Provide the [x, y] coordinate of the cell's center where the given text is located.  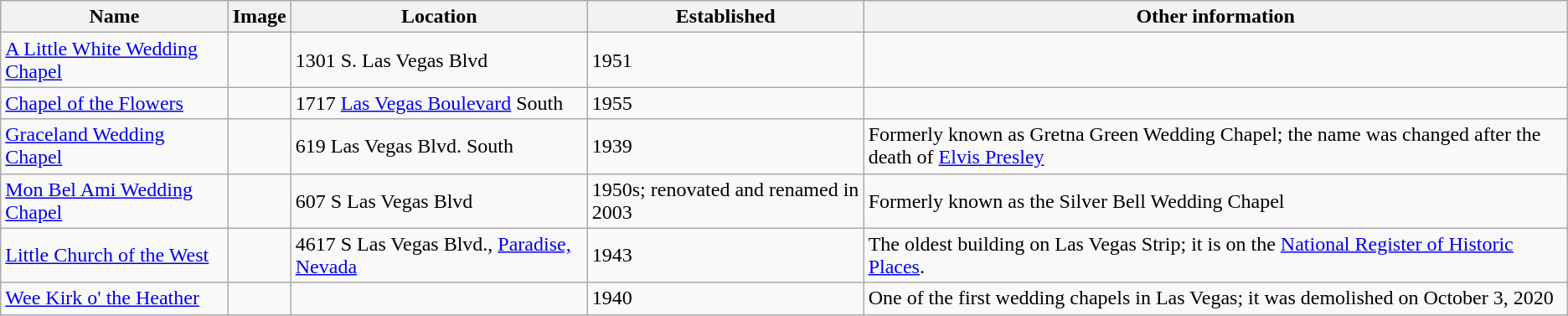
607 S Las Vegas Blvd [439, 201]
Name [114, 17]
1951 [725, 60]
1717 Las Vegas Boulevard South [439, 103]
4617 S Las Vegas Blvd., Paradise, Nevada [439, 255]
1939 [725, 146]
One of the first wedding chapels in Las Vegas; it was demolished on October 3, 2020 [1215, 298]
Formerly known as Gretna Green Wedding Chapel; the name was changed after the death of Elvis Presley [1215, 146]
Chapel of the Flowers [114, 103]
1955 [725, 103]
Little Church of the West [114, 255]
Graceland Wedding Chapel [114, 146]
Image [260, 17]
The oldest building on Las Vegas Strip; it is on the National Register of Historic Places. [1215, 255]
Mon Bel Ami Wedding Chapel [114, 201]
A Little White Wedding Chapel [114, 60]
619 Las Vegas Blvd. South [439, 146]
Formerly known as the Silver Bell Wedding Chapel [1215, 201]
1940 [725, 298]
1301 S. Las Vegas Blvd [439, 60]
1950s; renovated and renamed in 2003 [725, 201]
1943 [725, 255]
Wee Kirk o' the Heather [114, 298]
Established [725, 17]
Other information [1215, 17]
Location [439, 17]
